Provide the [X, Y] coordinate of the cell's center where the given text is located.  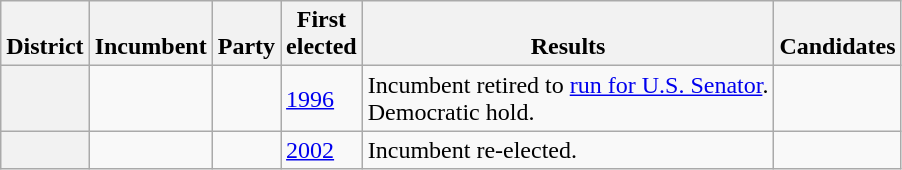
2002 [322, 150]
Incumbent [150, 34]
Incumbent re-elected. [568, 150]
1996 [322, 98]
Firstelected [322, 34]
Incumbent retired to run for U.S. Senator.Democratic hold. [568, 98]
Results [568, 34]
Party [246, 34]
Candidates [838, 34]
District [45, 34]
